Return (X, Y) of the center of cell containing provided text 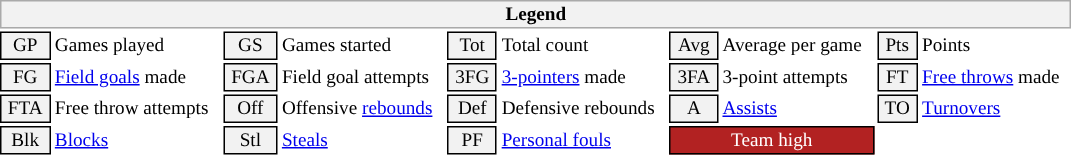
Stl (250, 140)
Defensive rebounds (583, 108)
3-point attempts (798, 77)
FTA (25, 108)
FGA (250, 77)
GP (25, 46)
Games played (136, 46)
Blk (25, 140)
3-pointers made (583, 77)
3FA (694, 77)
GS (250, 46)
PF (472, 140)
Tot (472, 46)
Average per game (798, 46)
Personal fouls (583, 140)
Blocks (136, 140)
Avg (694, 46)
Off (250, 108)
Games started (362, 46)
TO (898, 108)
Free throw attempts (136, 108)
Total count (583, 46)
Field goal attempts (362, 77)
FG (25, 77)
FT (898, 77)
Team high (772, 140)
Def (472, 108)
3FG (472, 77)
A (694, 108)
Steals (362, 140)
Offensive rebounds (362, 108)
Pts (898, 46)
Field goals made (136, 77)
Assists (798, 108)
